From the cell containing the given text, extract its center point as (X, Y) coordinate. 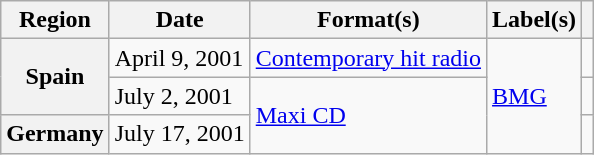
Germany (55, 134)
Label(s) (534, 20)
April 9, 2001 (180, 58)
July 2, 2001 (180, 96)
Contemporary hit radio (368, 58)
Spain (55, 77)
Maxi CD (368, 115)
July 17, 2001 (180, 134)
Region (55, 20)
Format(s) (368, 20)
Date (180, 20)
BMG (534, 96)
